Return the (X, Y) coordinate for the center point of the cell that contains the specified text.  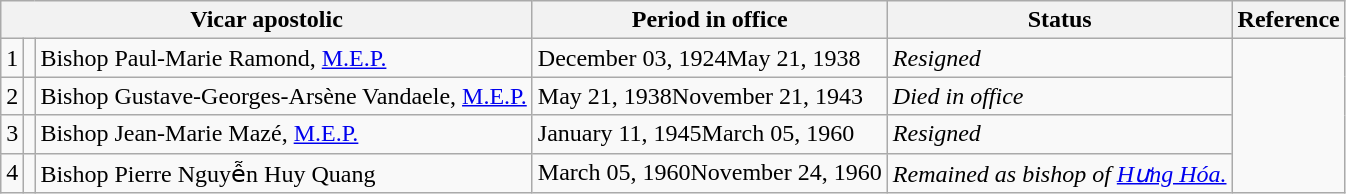
Bishop Jean-Marie Mazé, M.E.P. (284, 134)
Remained as bishop of Hưng Hóa. (1060, 173)
1 (12, 58)
Bishop Pierre Nguyễn Huy Quang (284, 173)
Died in office (1060, 96)
2 (12, 96)
Status (1060, 20)
March 05, 1960November 24, 1960 (710, 173)
January 11, 1945March 05, 1960 (710, 134)
Reference (1288, 20)
Period in office (710, 20)
Bishop Gustave-Georges-Arsène Vandaele, M.E.P. (284, 96)
Vicar apostolic (267, 20)
May 21, 1938November 21, 1943 (710, 96)
December 03, 1924May 21, 1938 (710, 58)
3 (12, 134)
Bishop Paul-Marie Ramond, M.E.P. (284, 58)
4 (12, 173)
